Return (x, y) of the center of cell containing provided text 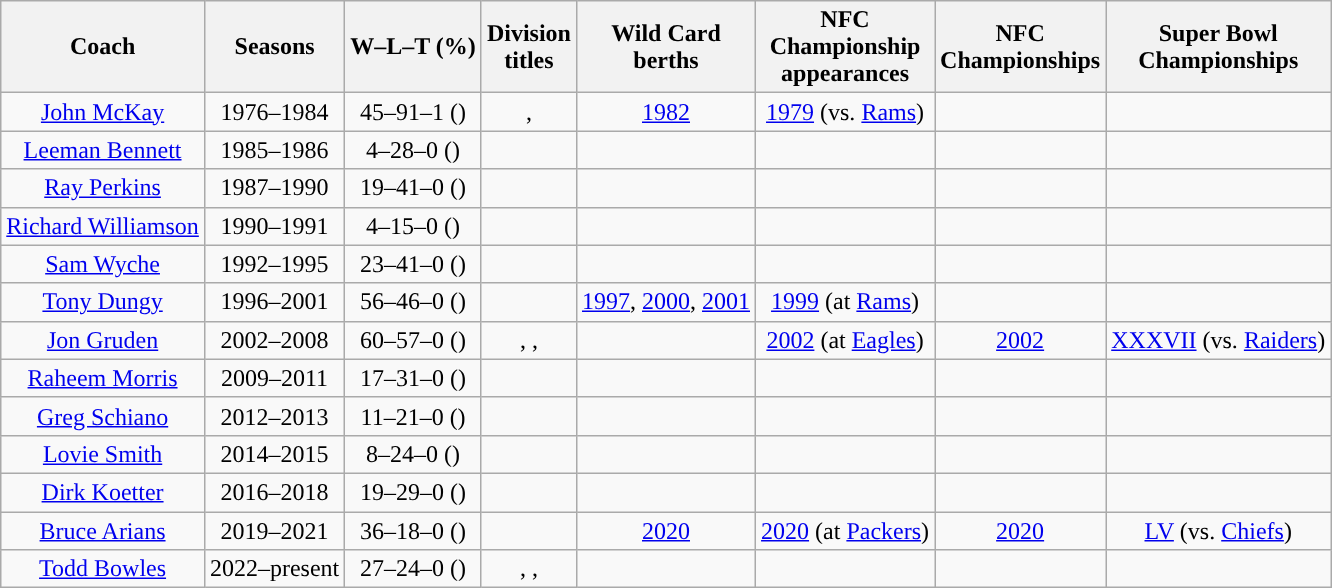
Super BowlChampionships (1218, 47)
11–21–0 () (414, 416)
2016–2018 (274, 492)
John McKay (103, 112)
1997, 2000, 2001 (666, 302)
1979 (vs. Rams) (846, 112)
LV (vs. Chiefs) (1218, 531)
17–31–0 () (414, 378)
8–24–0 () (414, 454)
2002 (at Eagles) (846, 340)
Jon Gruden (103, 340)
2014–2015 (274, 454)
NFCChampionshipappearances (846, 47)
19–29–0 () (414, 492)
1985–1986 (274, 150)
1999 (at Rams) (846, 302)
, (528, 112)
60–57–0 () (414, 340)
2009–2011 (274, 378)
2002–2008 (274, 340)
Richard Williamson (103, 226)
2002 (1020, 340)
Leeman Bennett (103, 150)
Bruce Arians (103, 531)
2022–present (274, 569)
Tony Dungy (103, 302)
Seasons (274, 47)
19–41–0 () (414, 188)
NFCChampionships (1020, 47)
1996–2001 (274, 302)
36–18–0 () (414, 531)
Dirk Koetter (103, 492)
Todd Bowles (103, 569)
1982 (666, 112)
Greg Schiano (103, 416)
2020 (at Packers) (846, 531)
27–24–0 () (414, 569)
45–91–1 () (414, 112)
56–46–0 () (414, 302)
1987–1990 (274, 188)
Divisiontitles (528, 47)
1992–1995 (274, 264)
4–28–0 () (414, 150)
2019–2021 (274, 531)
1990–1991 (274, 226)
W–L–T (%) (414, 47)
2012–2013 (274, 416)
23–41–0 () (414, 264)
Coach (103, 47)
Raheem Morris (103, 378)
Lovie Smith (103, 454)
Ray Perkins (103, 188)
XXXVII (vs. Raiders) (1218, 340)
4–15–0 () (414, 226)
Sam Wyche (103, 264)
1976–1984 (274, 112)
Wild Cardberths (666, 47)
